Find where the given text appears and provide that cell's center as [X, Y] coordinate. 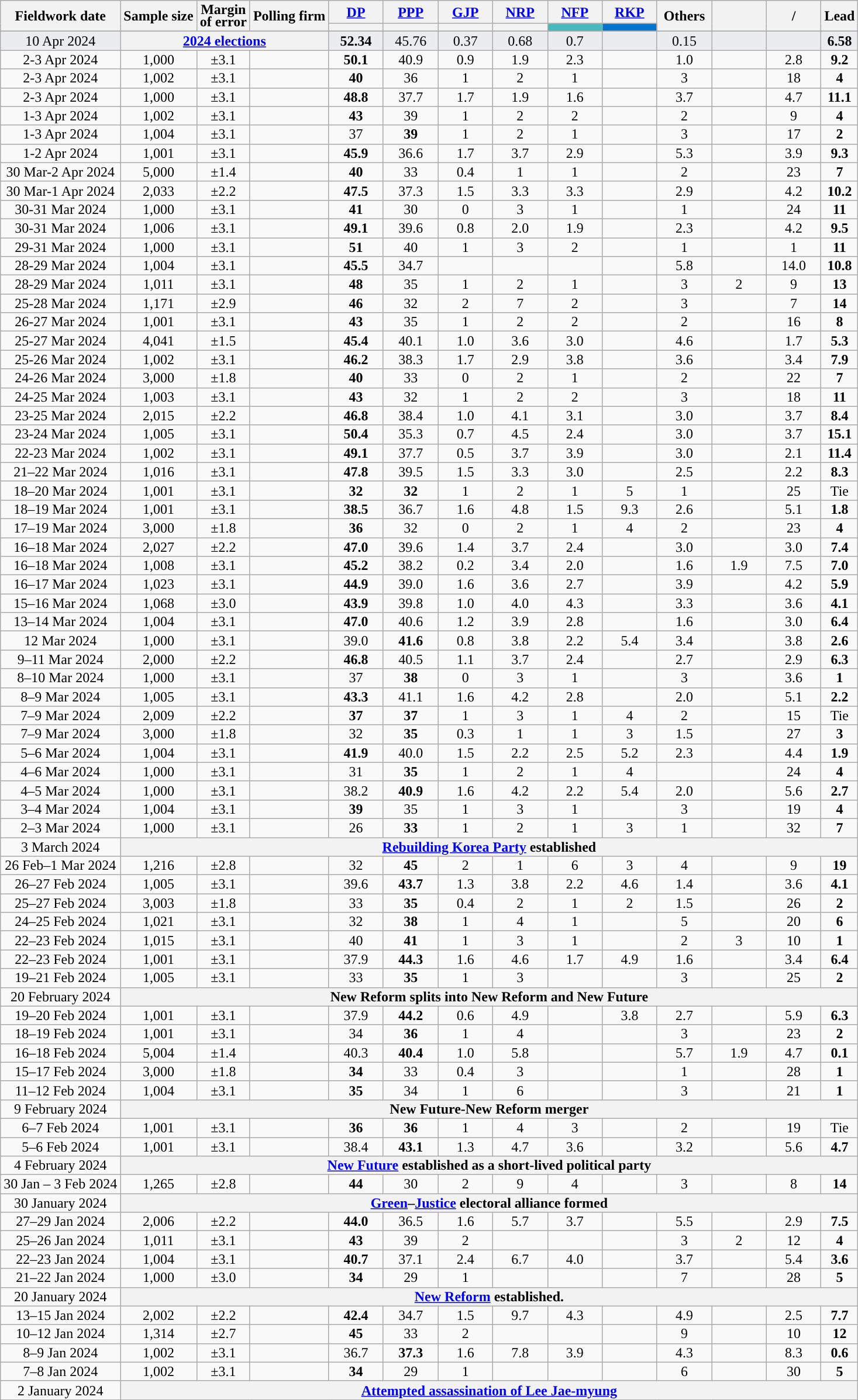
2,000 [158, 659]
31 [356, 772]
26–27 Feb 2024 [61, 884]
45.2 [356, 566]
7.4 [840, 547]
36.6 [411, 153]
47.5 [356, 191]
16–18 Feb 2024 [61, 1053]
5.5 [684, 1222]
4 February 2024 [61, 1166]
18–19 Feb 2024 [61, 1034]
46.2 [356, 359]
44 [356, 1184]
30 Mar-1 Apr 2024 [61, 191]
Others [684, 16]
New Reform splits into New Reform and New Future [489, 997]
1,171 [158, 303]
1.1 [466, 659]
9.7 [521, 1315]
9.2 [840, 60]
38.3 [411, 359]
24–25 Feb 2024 [61, 922]
27 [794, 734]
13–15 Jan 2024 [61, 1315]
29-31 Mar 2024 [61, 247]
44.2 [411, 1015]
3 March 2024 [61, 846]
1,314 [158, 1334]
6–7 Feb 2024 [61, 1128]
24-26 Mar 2024 [61, 378]
Fieldwork date [61, 16]
3.2 [684, 1147]
18–19 Mar 2024 [61, 509]
19–20 Feb 2024 [61, 1015]
0.1 [840, 1053]
7.8 [521, 1353]
1.8 [840, 509]
Marginof error [223, 16]
26 Feb–1 Mar 2024 [61, 866]
40.3 [356, 1053]
14.0 [794, 266]
21–22 Jan 2024 [61, 1278]
17–19 Mar 2024 [61, 528]
±2.9 [223, 303]
±1.5 [223, 341]
39.5 [411, 472]
19–21 Feb 2024 [61, 978]
/ [794, 16]
8–9 Jan 2024 [61, 1353]
1.2 [466, 622]
0.9 [466, 60]
1,265 [158, 1184]
15 [794, 715]
Sample size [158, 16]
2,002 [158, 1315]
50.1 [356, 60]
40.0 [411, 753]
26-27 Mar 2024 [61, 322]
3.1 [575, 416]
7.9 [840, 359]
Attempted assassination of Lee Jae-myung [489, 1390]
4.5 [521, 434]
40.5 [411, 659]
0.15 [684, 41]
40.4 [411, 1053]
New Future-New Reform merger [489, 1109]
52.34 [356, 41]
43.7 [411, 884]
11–12 Feb 2024 [61, 1090]
1,216 [158, 866]
7–8 Jan 2024 [61, 1371]
4–5 Mar 2024 [61, 790]
1,068 [158, 603]
48 [356, 285]
40.7 [356, 1259]
1,015 [158, 941]
25–26 Jan 2024 [61, 1240]
45.5 [356, 266]
1,006 [158, 228]
NFP [575, 12]
40.1 [411, 341]
8.4 [840, 416]
PPP [411, 12]
RKP [630, 12]
21 [794, 1090]
42.4 [356, 1315]
4,041 [158, 341]
11.4 [840, 453]
41.1 [411, 697]
30 January 2024 [61, 1203]
8–9 Mar 2024 [61, 697]
15.1 [840, 434]
18–20 Mar 2024 [61, 490]
9–11 Mar 2024 [61, 659]
0.3 [466, 734]
8–10 Mar 2024 [61, 678]
10.2 [840, 191]
15–17 Feb 2024 [61, 1071]
New Future established as a short-lived political party [489, 1166]
5.2 [630, 753]
23-24 Mar 2024 [61, 434]
39.8 [411, 603]
41.6 [411, 641]
2,027 [158, 547]
25-27 Mar 2024 [61, 341]
2,009 [158, 715]
2–3 Mar 2024 [61, 828]
GJP [466, 12]
22-23 Mar 2024 [61, 453]
22–23 Jan 2024 [61, 1259]
±2.7 [223, 1334]
10.8 [840, 266]
30 Jan – 3 Feb 2024 [61, 1184]
25–27 Feb 2024 [61, 903]
1,008 [158, 566]
5,000 [158, 172]
6.7 [521, 1259]
44.3 [411, 959]
9.5 [840, 228]
40.6 [411, 622]
45.9 [356, 153]
1,016 [158, 472]
0.68 [521, 41]
2 January 2024 [61, 1390]
1-2 Apr 2024 [61, 153]
0.2 [466, 566]
24-25 Mar 2024 [61, 397]
25-28 Mar 2024 [61, 303]
37.1 [411, 1259]
45.76 [411, 41]
1,003 [158, 397]
47.8 [356, 472]
4.4 [794, 753]
Polling firm [289, 16]
1,021 [158, 922]
5–6 Mar 2024 [61, 753]
50.4 [356, 434]
15–16 Mar 2024 [61, 603]
20 [794, 922]
17 [794, 134]
2,015 [158, 416]
4–6 Mar 2024 [61, 772]
6.58 [840, 41]
27–29 Jan 2024 [61, 1222]
43.1 [411, 1147]
7.7 [840, 1315]
16 [794, 322]
22 [794, 378]
16–17 Mar 2024 [61, 585]
21–22 Mar 2024 [61, 472]
41.9 [356, 753]
36.5 [411, 1222]
10–12 Jan 2024 [61, 1334]
2,033 [158, 191]
2,006 [158, 1222]
43.3 [356, 697]
New Reform established. [489, 1297]
35.3 [411, 434]
20 January 2024 [61, 1297]
25-26 Mar 2024 [61, 359]
Lead [840, 16]
45.4 [356, 341]
4.8 [521, 509]
DP [356, 12]
Green–Justice electoral alliance formed [489, 1203]
30 Mar-2 Apr 2024 [61, 172]
0.5 [466, 453]
13–14 Mar 2024 [61, 622]
5–6 Feb 2024 [61, 1147]
11.1 [840, 97]
44.9 [356, 585]
1,023 [158, 585]
Rebuilding Korea Party established [489, 846]
2.1 [794, 453]
46 [356, 303]
7.0 [840, 566]
43.9 [356, 603]
9 February 2024 [61, 1109]
5,004 [158, 1053]
13 [840, 285]
2024 elections [225, 41]
23-25 Mar 2024 [61, 416]
51 [356, 247]
3–4 Mar 2024 [61, 809]
3,003 [158, 903]
10 Apr 2024 [61, 41]
20 February 2024 [61, 997]
38.5 [356, 509]
12 Mar 2024 [61, 641]
48.8 [356, 97]
44.0 [356, 1222]
0.37 [466, 41]
NRP [521, 12]
